Search for the cell housing the specified text and yield its [x, y] center coordinate. 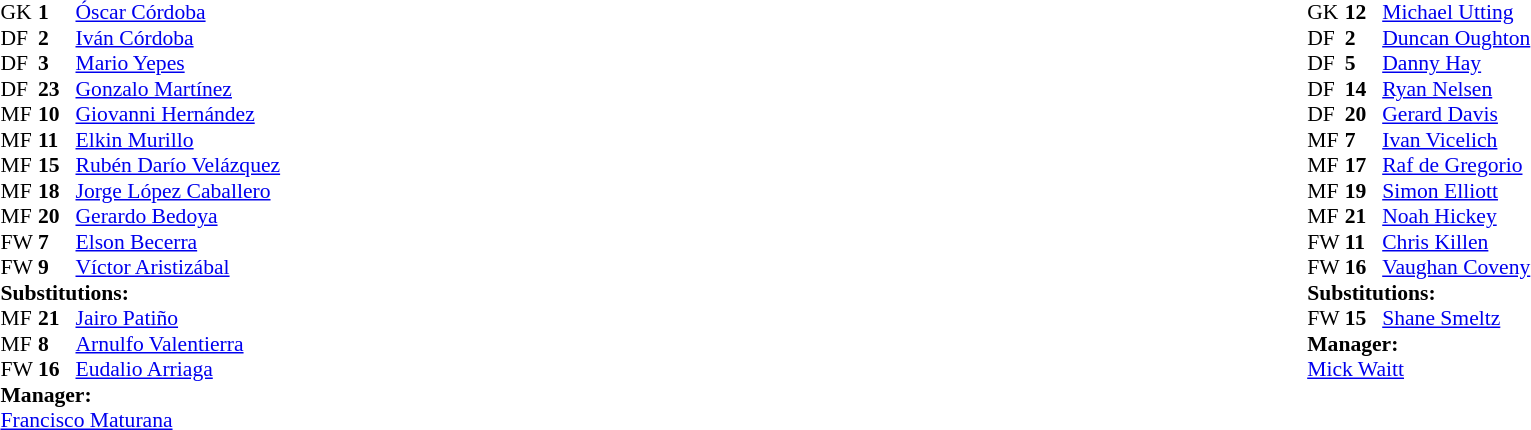
23 [57, 89]
Óscar Córdoba [178, 13]
9 [57, 267]
Vaughan Coveny [1456, 267]
Gerard Davis [1456, 115]
Iván Córdoba [178, 38]
Michael Utting [1456, 13]
Rubén Darío Velázquez [178, 165]
Ivan Vicelich [1456, 140]
3 [57, 63]
10 [57, 115]
Elkin Murillo [178, 140]
17 [1364, 165]
5 [1364, 63]
Mario Yepes [178, 63]
Raf de Gregorio [1456, 165]
Chris Killen [1456, 242]
Giovanni Hernández [178, 115]
8 [57, 344]
Jairo Patiño [178, 319]
Shane Smeltz [1456, 319]
Gonzalo Martínez [178, 89]
12 [1364, 13]
Víctor Aristizábal [178, 267]
Mick Waitt [1418, 369]
Ryan Nelsen [1456, 89]
14 [1364, 89]
Noah Hickey [1456, 217]
Duncan Oughton [1456, 38]
1 [57, 13]
Jorge López Caballero [178, 191]
19 [1364, 191]
Simon Elliott [1456, 191]
Arnulfo Valentierra [178, 344]
Elson Becerra [178, 242]
Eudalio Arriaga [178, 369]
Gerardo Bedoya [178, 217]
Danny Hay [1456, 63]
18 [57, 191]
